Search for the cell housing the specified text and yield its [X, Y] center coordinate. 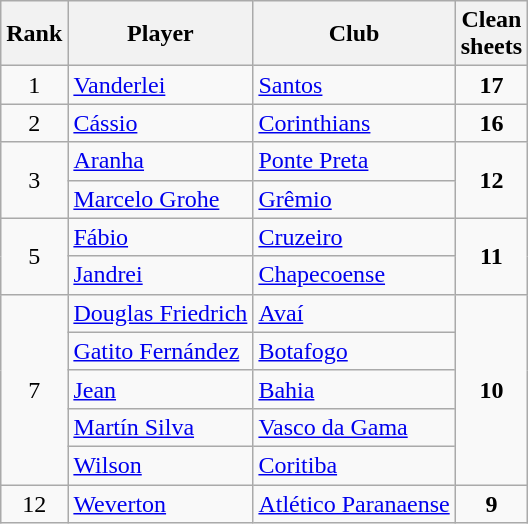
3 [34, 180]
5 [34, 256]
11 [491, 256]
2 [34, 123]
Jandrei [160, 275]
Bahia [354, 389]
9 [491, 503]
Santos [354, 85]
Gatito Fernández [160, 351]
Cleansheets [491, 34]
Grêmio [354, 199]
Corinthians [354, 123]
Vasco da Gama [354, 427]
Vanderlei [160, 85]
Fábio [160, 237]
Club [354, 34]
Wilson [160, 465]
Weverton [160, 503]
Jean [160, 389]
7 [34, 389]
Martín Silva [160, 427]
Botafogo [354, 351]
Douglas Friedrich [160, 313]
Cássio [160, 123]
1 [34, 85]
Cruzeiro [354, 237]
Coritiba [354, 465]
Atlético Paranaense [354, 503]
Rank [34, 34]
Avaí [354, 313]
Player [160, 34]
Aranha [160, 161]
Marcelo Grohe [160, 199]
Chapecoense [354, 275]
10 [491, 389]
Ponte Preta [354, 161]
16 [491, 123]
17 [491, 85]
